Locate the cell with the specified text and output its (X, Y) center coordinate. 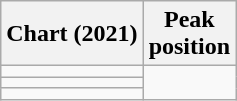
Peakposition (189, 34)
Chart (2021) (72, 34)
